Scan for the cell matching the given text and deliver its (X, Y) coordinate at center. 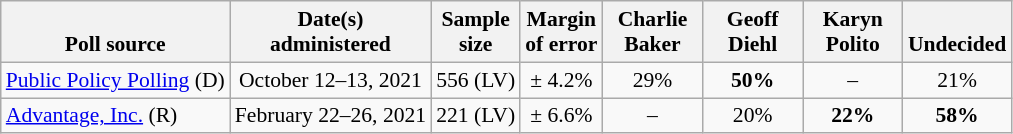
Samplesize (476, 32)
21% (957, 80)
29% (652, 80)
Advantage, Inc. (R) (116, 116)
Undecided (957, 32)
Public Policy Polling (D) (116, 80)
50% (753, 80)
Date(s)administered (330, 32)
KarynPolito (853, 32)
CharlieBaker (652, 32)
± 4.2% (561, 80)
October 12–13, 2021 (330, 80)
Poll source (116, 32)
GeoffDiehl (753, 32)
556 (LV) (476, 80)
22% (853, 116)
Marginof error (561, 32)
221 (LV) (476, 116)
20% (753, 116)
58% (957, 116)
± 6.6% (561, 116)
February 22–26, 2021 (330, 116)
